Return the (x, y) coordinate for the center point of the cell that contains the specified text.  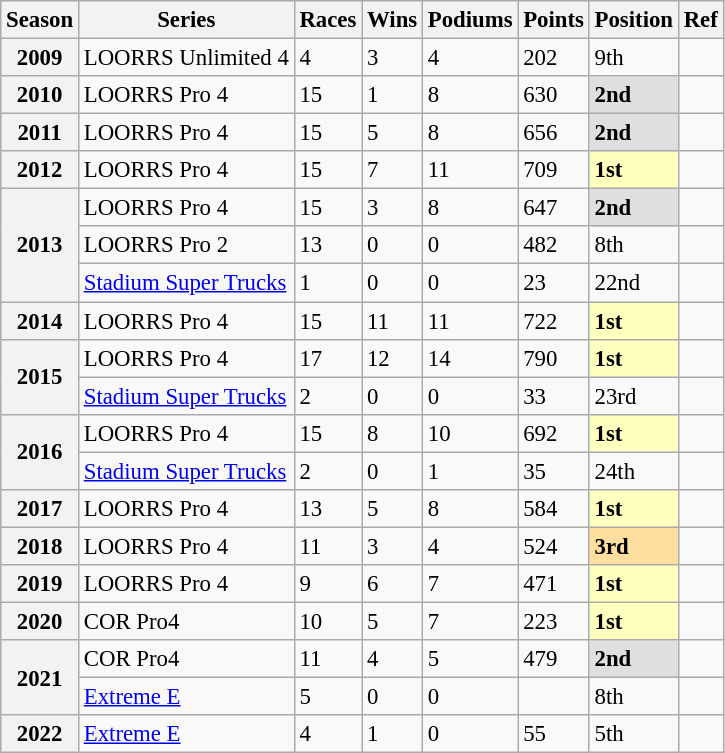
2010 (40, 95)
23 (554, 283)
656 (554, 133)
692 (554, 433)
24th (634, 471)
5th (634, 734)
2017 (40, 509)
2012 (40, 170)
2016 (40, 452)
647 (554, 208)
479 (554, 659)
12 (392, 358)
2021 (40, 678)
2018 (40, 546)
Races (328, 20)
23rd (634, 396)
Podiums (470, 20)
471 (554, 584)
2015 (40, 376)
202 (554, 58)
2022 (40, 734)
Position (634, 20)
2013 (40, 246)
LOORRS Unlimited 4 (186, 58)
9 (328, 584)
2014 (40, 321)
Wins (392, 20)
6 (392, 584)
55 (554, 734)
2009 (40, 58)
Season (40, 20)
22nd (634, 283)
2011 (40, 133)
524 (554, 546)
Ref (700, 20)
17 (328, 358)
33 (554, 396)
584 (554, 509)
630 (554, 95)
722 (554, 321)
790 (554, 358)
709 (554, 170)
LOORRS Pro 2 (186, 245)
9th (634, 58)
Series (186, 20)
35 (554, 471)
2019 (40, 584)
223 (554, 621)
Points (554, 20)
14 (470, 358)
482 (554, 245)
3rd (634, 546)
2020 (40, 621)
